Pinpoint the cell where the given text exists, returning its [x, y] midpoint coordinate. 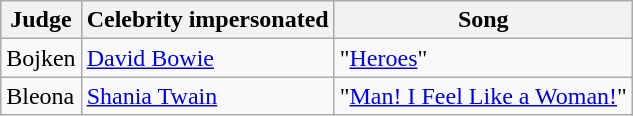
Shania Twain [208, 96]
Bleona [41, 96]
Judge [41, 20]
"Heroes" [483, 58]
Celebrity impersonated [208, 20]
Bojken [41, 58]
"Man! I Feel Like a Woman!" [483, 96]
David Bowie [208, 58]
Song [483, 20]
